Pinpoint the cell where the given text exists, returning its [x, y] midpoint coordinate. 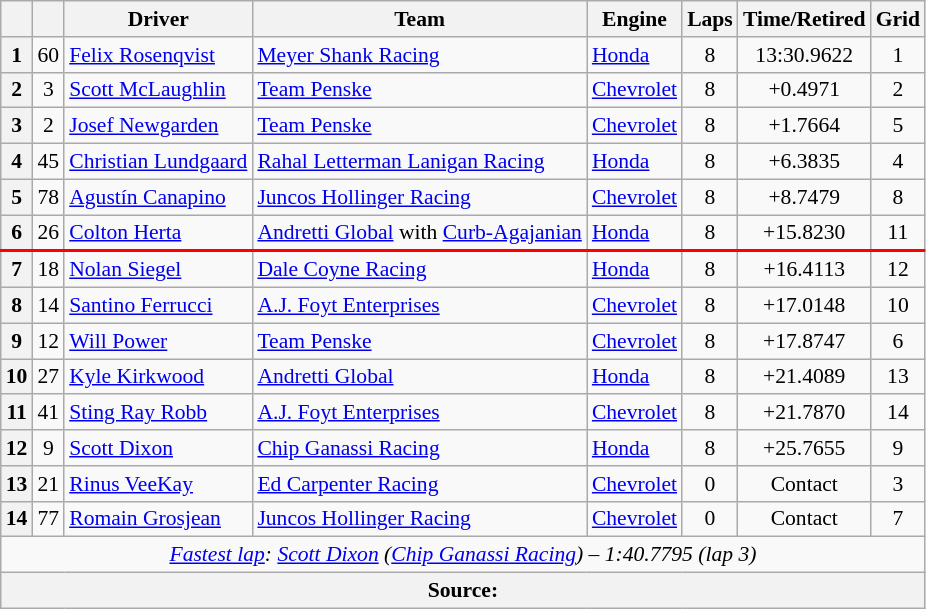
+21.7870 [804, 413]
Colton Herta [158, 233]
13:30.9622 [804, 55]
18 [48, 269]
26 [48, 233]
Andretti Global with Curb-Agajanian [419, 233]
77 [48, 519]
Scott McLaughlin [158, 90]
Nolan Siegel [158, 269]
60 [48, 55]
+6.3835 [804, 162]
Time/Retired [804, 19]
Driver [158, 19]
Felix Rosenqvist [158, 55]
Sting Ray Robb [158, 413]
Will Power [158, 341]
+0.4971 [804, 90]
Santino Ferrucci [158, 306]
41 [48, 413]
Christian Lundgaard [158, 162]
Scott Dixon [158, 448]
+17.0148 [804, 306]
Ed Carpenter Racing [419, 484]
+15.8230 [804, 233]
Fastest lap: Scott Dixon (Chip Ganassi Racing) – 1:40.7795 (lap 3) [463, 555]
Rahal Letterman Lanigan Racing [419, 162]
45 [48, 162]
27 [48, 377]
+25.7655 [804, 448]
Engine [634, 19]
21 [48, 484]
Rinus VeeKay [158, 484]
+8.7479 [804, 197]
Agustín Canapino [158, 197]
Romain Grosjean [158, 519]
Josef Newgarden [158, 126]
78 [48, 197]
Laps [710, 19]
Team [419, 19]
Meyer Shank Racing [419, 55]
Andretti Global [419, 377]
+1.7664 [804, 126]
+16.4113 [804, 269]
+17.8747 [804, 341]
+21.4089 [804, 377]
Source: [463, 591]
Chip Ganassi Racing [419, 448]
Dale Coyne Racing [419, 269]
Grid [898, 19]
Kyle Kirkwood [158, 377]
